For the text-containing cell, return its midpoint in [X, Y] coordinate format. 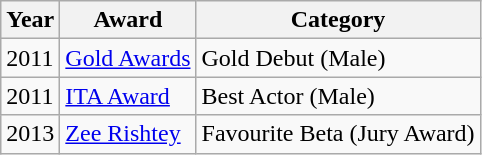
Zee Rishtey [128, 134]
Favourite Beta (Jury Award) [338, 134]
Gold Debut (Male) [338, 58]
Best Actor (Male) [338, 96]
Year [30, 20]
Award [128, 20]
Gold Awards [128, 58]
ITA Award [128, 96]
2013 [30, 134]
Category [338, 20]
